Return the [X, Y] coordinate for the center point of the cell that contains the specified text.  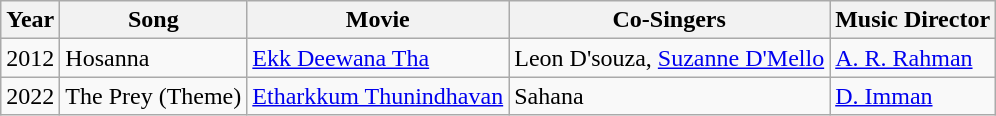
Co-Singers [670, 20]
D. Imman [913, 96]
Etharkkum Thunindhavan [378, 96]
Movie [378, 20]
A. R. Rahman [913, 58]
Sahana [670, 96]
Leon D'souza, Suzanne D'Mello [670, 58]
2022 [30, 96]
Music Director [913, 20]
2012 [30, 58]
Ekk Deewana Tha [378, 58]
The Prey (Theme) [154, 96]
Year [30, 20]
Song [154, 20]
Hosanna [154, 58]
